Provide the [X, Y] coordinate of the cell's center where the given text is located.  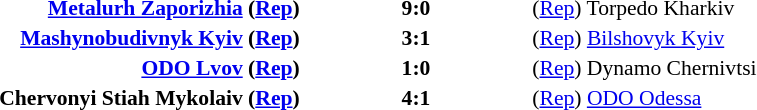
3:1 [416, 38]
1:0 [416, 68]
